From the cell containing the given text, extract its center point as (X, Y) coordinate. 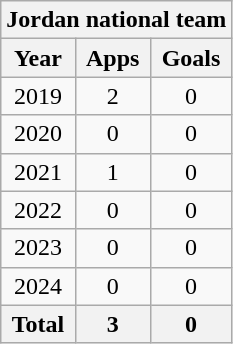
Apps (112, 58)
Goals (191, 58)
2023 (38, 248)
2 (112, 96)
Jordan national team (116, 20)
2024 (38, 286)
3 (112, 324)
2021 (38, 172)
2022 (38, 210)
2020 (38, 134)
Year (38, 58)
Total (38, 324)
2019 (38, 96)
1 (112, 172)
